Detect which cell encompasses the target text, then output its (X, Y) center coordinate. 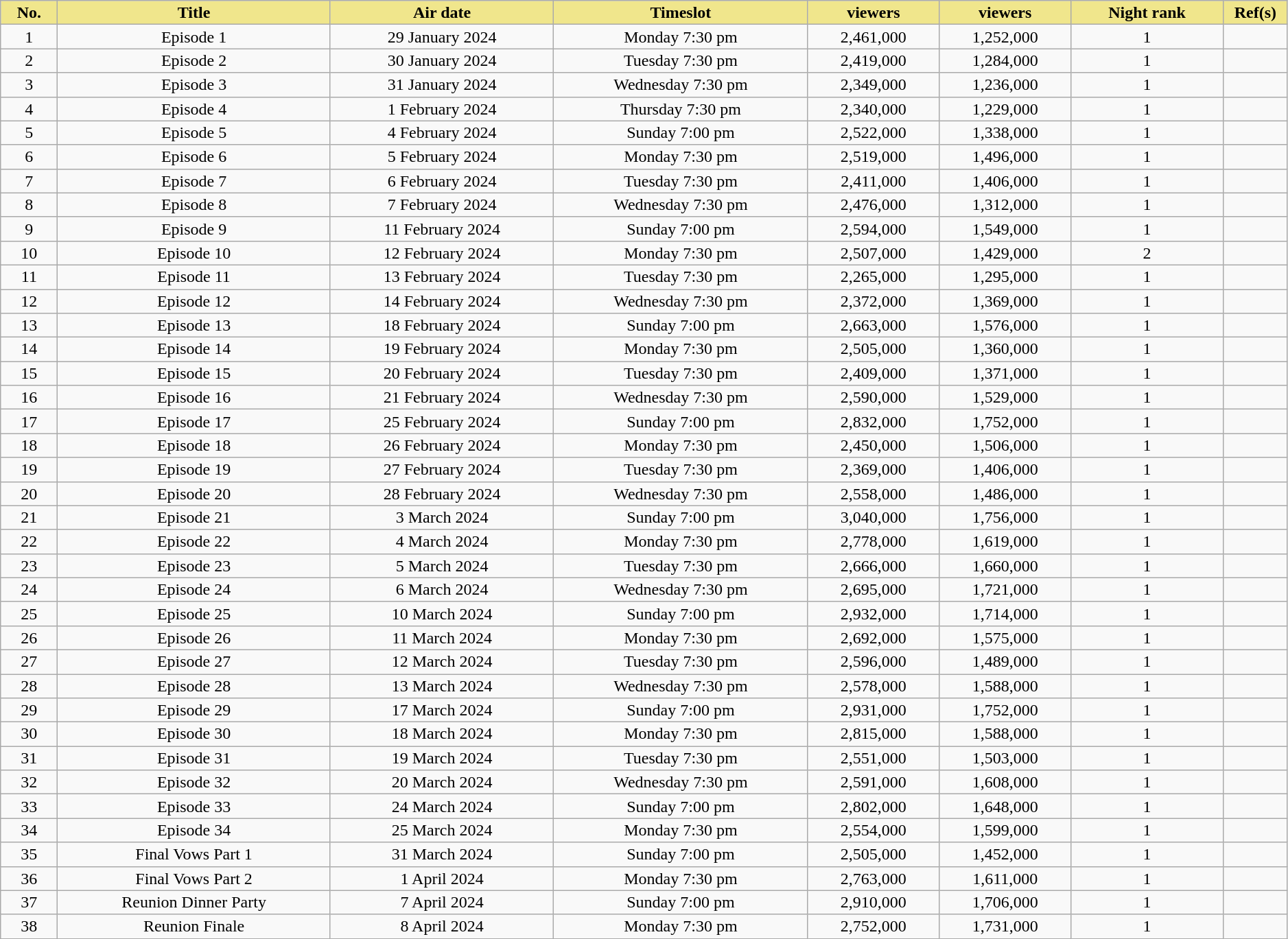
31 March 2024 (442, 855)
2,832,000 (874, 421)
Reunion Dinner Party (194, 903)
Episode 26 (194, 638)
Episode 5 (194, 133)
Final Vows Part 2 (194, 878)
1,489,000 (1005, 661)
2,778,000 (874, 542)
1,360,000 (1005, 350)
32 (29, 782)
7 (29, 181)
13 February 2024 (442, 277)
Episode 18 (194, 446)
Episode 13 (194, 325)
Episode 17 (194, 421)
29 January 2024 (442, 37)
1,229,000 (1005, 108)
13 March 2024 (442, 686)
18 (29, 446)
1,549,000 (1005, 229)
27 (29, 661)
2,931,000 (874, 711)
1,660,000 (1005, 565)
Episode 32 (194, 782)
Episode 9 (194, 229)
1,371,000 (1005, 373)
2,932,000 (874, 613)
1,619,000 (1005, 542)
Timeslot (681, 12)
1,236,000 (1005, 85)
20 March 2024 (442, 782)
Episode 27 (194, 661)
8 April 2024 (442, 926)
26 (29, 638)
1,452,000 (1005, 855)
Air date (442, 12)
Episode 6 (194, 156)
21 (29, 517)
Episode 22 (194, 542)
1 February 2024 (442, 108)
4 February 2024 (442, 133)
7 April 2024 (442, 903)
Episode 1 (194, 37)
2,752,000 (874, 926)
2,265,000 (874, 277)
1,731,000 (1005, 926)
1,503,000 (1005, 759)
34 (29, 830)
19 (29, 469)
33 (29, 807)
24 (29, 590)
Reunion Finale (194, 926)
Episode 24 (194, 590)
2,450,000 (874, 446)
20 (29, 494)
1,648,000 (1005, 807)
6 March 2024 (442, 590)
3,040,000 (874, 517)
19 March 2024 (442, 759)
1,338,000 (1005, 133)
2,763,000 (874, 878)
2,340,000 (874, 108)
17 (29, 421)
No. (29, 12)
Episode 2 (194, 60)
1,714,000 (1005, 613)
28 (29, 686)
2,522,000 (874, 133)
30 (29, 734)
1,721,000 (1005, 590)
11 February 2024 (442, 229)
23 (29, 565)
13 (29, 325)
2,695,000 (874, 590)
2,369,000 (874, 469)
2,692,000 (874, 638)
4 March 2024 (442, 542)
6 February 2024 (442, 181)
19 February 2024 (442, 350)
25 February 2024 (442, 421)
1,575,000 (1005, 638)
1,295,000 (1005, 277)
24 March 2024 (442, 807)
2,666,000 (874, 565)
2,551,000 (874, 759)
1,369,000 (1005, 302)
Episode 21 (194, 517)
1,576,000 (1005, 325)
21 February 2024 (442, 398)
14 (29, 350)
11 March 2024 (442, 638)
Episode 33 (194, 807)
35 (29, 855)
1,529,000 (1005, 398)
2,507,000 (874, 252)
12 (29, 302)
1,429,000 (1005, 252)
4 (29, 108)
30 January 2024 (442, 60)
Ref(s) (1256, 12)
Episode 16 (194, 398)
2,476,000 (874, 204)
5 February 2024 (442, 156)
36 (29, 878)
Episode 31 (194, 759)
1 April 2024 (442, 878)
Episode 3 (194, 85)
1,756,000 (1005, 517)
2,802,000 (874, 807)
Episode 19 (194, 469)
Final Vows Part 1 (194, 855)
Thursday 7:30 pm (681, 108)
37 (29, 903)
Episode 12 (194, 302)
2,596,000 (874, 661)
1,608,000 (1005, 782)
38 (29, 926)
Episode 23 (194, 565)
10 (29, 252)
2,519,000 (874, 156)
Night rank (1147, 12)
8 (29, 204)
1,611,000 (1005, 878)
2,554,000 (874, 830)
Episode 28 (194, 686)
9 (29, 229)
15 (29, 373)
Episode 11 (194, 277)
2,419,000 (874, 60)
3 March 2024 (442, 517)
2,411,000 (874, 181)
1,599,000 (1005, 830)
7 February 2024 (442, 204)
1,496,000 (1005, 156)
31 January 2024 (442, 85)
18 March 2024 (442, 734)
5 March 2024 (442, 565)
12 February 2024 (442, 252)
17 March 2024 (442, 711)
Episode 20 (194, 494)
16 (29, 398)
29 (29, 711)
3 (29, 85)
14 February 2024 (442, 302)
2,910,000 (874, 903)
20 February 2024 (442, 373)
2,558,000 (874, 494)
Episode 14 (194, 350)
Episode 10 (194, 252)
2,461,000 (874, 37)
2,349,000 (874, 85)
1,312,000 (1005, 204)
2,590,000 (874, 398)
2,578,000 (874, 686)
2,594,000 (874, 229)
Episode 15 (194, 373)
Episode 29 (194, 711)
1,706,000 (1005, 903)
22 (29, 542)
1,506,000 (1005, 446)
2,409,000 (874, 373)
25 (29, 613)
2,591,000 (874, 782)
28 February 2024 (442, 494)
12 March 2024 (442, 661)
2,663,000 (874, 325)
Title (194, 12)
25 March 2024 (442, 830)
Episode 7 (194, 181)
Episode 30 (194, 734)
11 (29, 277)
18 February 2024 (442, 325)
27 February 2024 (442, 469)
Episode 8 (194, 204)
Episode 25 (194, 613)
Episode 34 (194, 830)
1,486,000 (1005, 494)
1,252,000 (1005, 37)
2,372,000 (874, 302)
1,284,000 (1005, 60)
10 March 2024 (442, 613)
Episode 4 (194, 108)
2,815,000 (874, 734)
26 February 2024 (442, 446)
6 (29, 156)
5 (29, 133)
31 (29, 759)
